Scan for the cell matching the given text and deliver its [X, Y] coordinate at center. 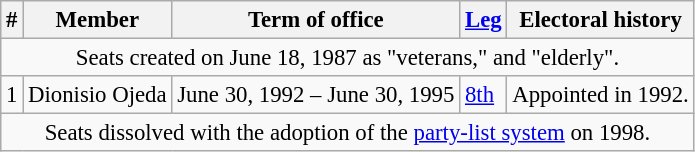
Dionisio Ojeda [98, 95]
Appointed in 1992. [600, 95]
Seats dissolved with the adoption of the party-list system on 1998. [348, 133]
Term of office [316, 20]
Member [98, 20]
Electoral history [600, 20]
June 30, 1992 – June 30, 1995 [316, 95]
1 [12, 95]
8th [484, 95]
Seats created on June 18, 1987 as "veterans," and "elderly". [348, 58]
Leg [484, 20]
# [12, 20]
